From the cell containing the given text, extract its center point as [X, Y] coordinate. 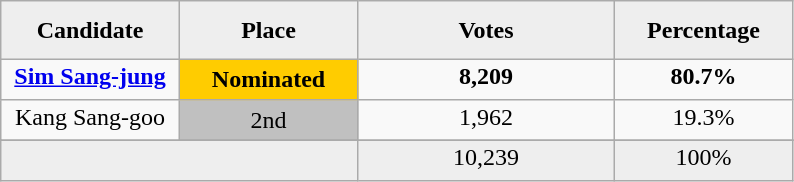
100% [703, 160]
Votes [486, 30]
1,962 [486, 120]
Place [268, 30]
Nominated [268, 79]
Kang Sang-goo [90, 120]
19.3% [703, 120]
10,239 [486, 160]
Percentage [703, 30]
Sim Sang-jung [90, 79]
Candidate [90, 30]
80.7% [703, 79]
8,209 [486, 79]
2nd [268, 120]
